Search for the cell housing the specified text and yield its [x, y] center coordinate. 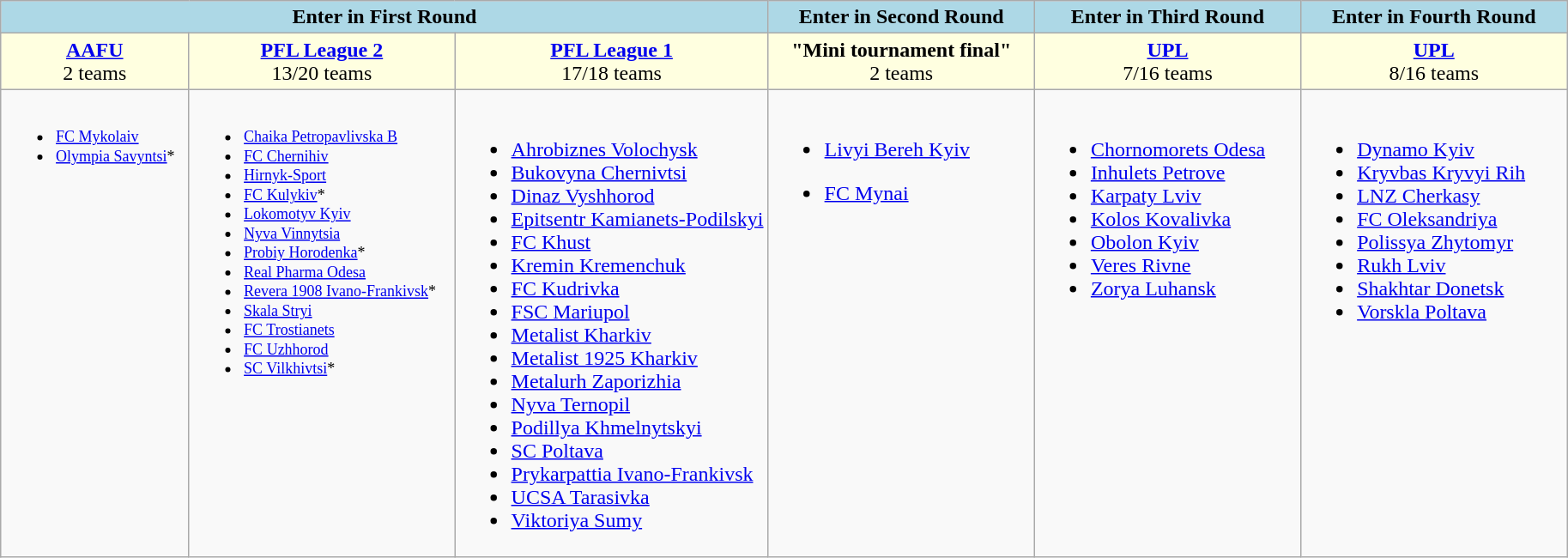
Enter in Second Round [901, 17]
PFL League 213/20 teams [322, 62]
UPL 7/16 teams [1167, 62]
UPL 8/16 teams [1434, 62]
FC MykolaivOlympia Savyntsi* [94, 323]
AAFU2 teams [94, 62]
PFL League 117/18 teams [611, 62]
Livyi Bereh KyivFC Mynai [901, 323]
Enter in Third Round [1167, 17]
Enter in First Round [384, 17]
"Mini tournament final"2 teams [901, 62]
Chornomorets OdesaInhulets PetroveKarpaty LvivKolos KovalivkaObolon KyivVeres RivneZorya Luhansk [1167, 323]
Enter in Fourth Round [1434, 17]
Dynamo KyivKryvbas Kryvyi RihLNZ CherkasyFC OleksandriyaPolissya ZhytomyrRukh LvivShakhtar DonetskVorskla Poltava [1434, 323]
